Pinpoint the cell where the given text exists, returning its [x, y] midpoint coordinate. 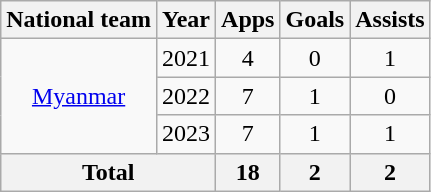
2021 [186, 58]
2023 [186, 134]
Total [108, 172]
Myanmar [79, 96]
4 [248, 58]
Apps [248, 20]
National team [79, 20]
Goals [315, 20]
2022 [186, 96]
Assists [390, 20]
18 [248, 172]
Year [186, 20]
